Detect which cell encompasses the target text, then output its (X, Y) center coordinate. 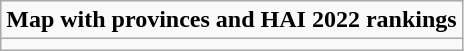
Map with provinces and HAI 2022 rankings (232, 20)
